Extract the (X, Y) coordinate from the center of the cell holding the provided text.  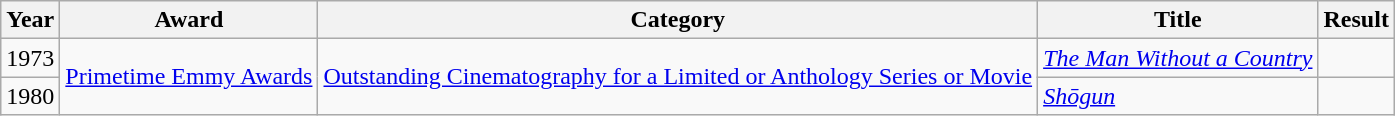
Primetime Emmy Awards (189, 77)
1973 (30, 58)
Result (1356, 20)
1980 (30, 96)
Category (678, 20)
Title (1178, 20)
Award (189, 20)
Year (30, 20)
The Man Without a Country (1178, 58)
Shōgun (1178, 96)
Outstanding Cinematography for a Limited or Anthology Series or Movie (678, 77)
